Pinpoint the cell where the given text exists, returning its [x, y] midpoint coordinate. 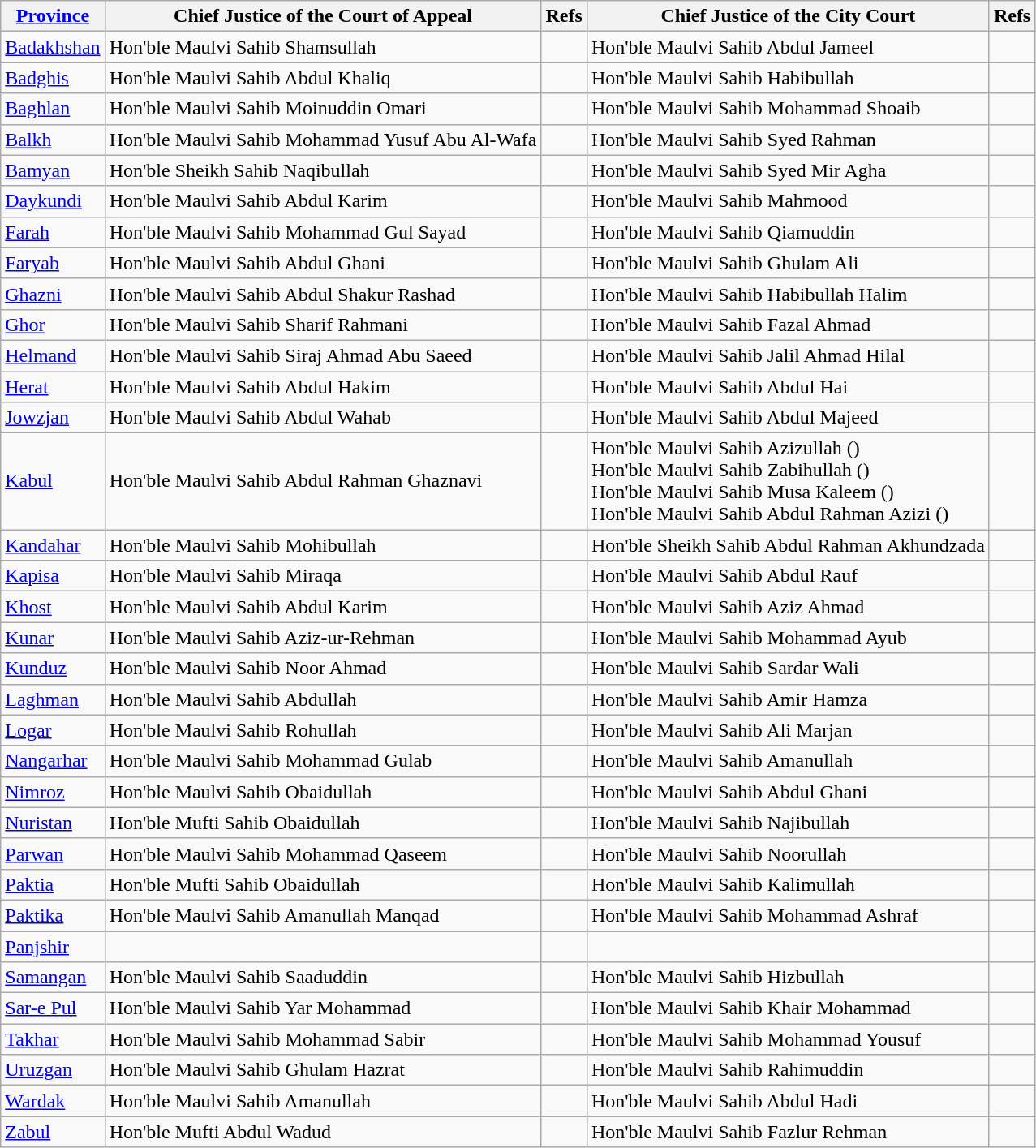
Ghazni [53, 294]
Hon'ble Sheikh Sahib Abdul Rahman Akhundzada [788, 545]
Hon'ble Maulvi Sahib Abdullah [323, 699]
Hon'ble Maulvi Sahib Mohibullah [323, 545]
Hon'ble Maulvi Sahib Khair Mohammad [788, 1008]
Hon'ble Maulvi Sahib Habibullah Halim [788, 294]
Hon'ble Maulvi Sahib Sardar Wali [788, 669]
Hon'ble Maulvi Sahib Jalil Ahmad Hilal [788, 355]
Hon'ble Maulvi Sahib Abdul Shakur Rashad [323, 294]
Hon'ble Maulvi Sahib Mohammad Gul Sayad [323, 232]
Hon'ble Maulvi Sahib Abdul Wahab [323, 418]
Parwan [53, 853]
Wardak [53, 1101]
Hon'ble Maulvi Sahib Saaduddin [323, 978]
Hon'ble Maulvi Sahib Hizbullah [788, 978]
Hon'ble Maulvi Sahib Mohammad Yousuf [788, 1039]
Hon'ble Maulvi Sahib Mohammad Ayub [788, 638]
Hon'ble Maulvi Sahib Abdul Hakim [323, 387]
Hon'ble Maulvi Sahib Obaidullah [323, 792]
Logar [53, 730]
Hon'ble Maulvi Sahib Ghulam Ali [788, 263]
Hon'ble Maulvi Sahib Mohammad Yusuf Abu Al-Wafa [323, 140]
Badakhshan [53, 47]
Ghor [53, 325]
Paktia [53, 884]
Hon'ble Maulvi Sahib Abdul Rauf [788, 576]
Nimroz [53, 792]
Farah [53, 232]
Hon'ble Maulvi Sahib Syed Mir Agha [788, 170]
Bamyan [53, 170]
Balkh [53, 140]
Uruzgan [53, 1070]
Takhar [53, 1039]
Hon'ble Mufti Abdul Wadud [323, 1132]
Hon'ble Maulvi Sahib Ali Marjan [788, 730]
Faryab [53, 263]
Hon'ble Maulvi Sahib Abdul Majeed [788, 418]
Hon'ble Maulvi Sahib Abdul Khaliq [323, 78]
Hon'ble Maulvi Sahib Sharif Rahmani [323, 325]
Kunar [53, 638]
Kandahar [53, 545]
Hon'ble Maulvi Sahib Amanullah Manqad [323, 915]
Hon'ble Maulvi Sahib Rohullah [323, 730]
Samangan [53, 978]
Hon'ble Maulvi Sahib Mahmood [788, 201]
Hon'ble Maulvi Sahib Rahimuddin [788, 1070]
Hon'ble Maulvi Sahib Qiamuddin [788, 232]
Zabul [53, 1132]
Badghis [53, 78]
Hon'ble Maulvi Sahib Ghulam Hazrat [323, 1070]
Hon'ble Maulvi Sahib Kalimullah [788, 884]
Hon'ble Maulvi Sahib Abdul Rahman Ghaznavi [323, 482]
Chief Justice of the City Court [788, 16]
Panjshir [53, 947]
Laghman [53, 699]
Hon'ble Maulvi Sahib Abdul Hadi [788, 1101]
Hon'ble Maulvi Sahib Najibullah [788, 823]
Hon'ble Maulvi Sahib Fazal Ahmad [788, 325]
Hon'ble Maulvi Sahib Mohammad Qaseem [323, 853]
Hon'ble Maulvi Sahib Fazlur Rehman [788, 1132]
Hon'ble Maulvi Sahib Moinuddin Omari [323, 109]
Hon'ble Maulvi Sahib Siraj Ahmad Abu Saeed [323, 355]
Nuristan [53, 823]
Baghlan [53, 109]
Hon'ble Maulvi Sahib Noorullah [788, 853]
Hon'ble Maulvi Sahib Aziz-ur-Rehman [323, 638]
Hon'ble Maulvi Sahib Aziz Ahmad [788, 607]
Hon'ble Maulvi Sahib Abdul Hai [788, 387]
Hon'ble Maulvi Sahib Syed Rahman [788, 140]
Hon'ble Maulvi Sahib Abdul Jameel [788, 47]
Hon'ble Maulvi Sahib Mohammad Ashraf [788, 915]
Hon'ble Maulvi Sahib Noor Ahmad [323, 669]
Hon'ble Maulvi Sahib Miraqa [323, 576]
Khost [53, 607]
Hon'ble Maulvi Sahib Mohammad Gulab [323, 761]
Province [53, 16]
Hon'ble Maulvi Sahib Amir Hamza [788, 699]
Kunduz [53, 669]
Hon'ble Maulvi Sahib Habibullah [788, 78]
Sar-e Pul [53, 1008]
Jowzjan [53, 418]
Kapisa [53, 576]
Kabul [53, 482]
Hon'ble Maulvi Sahib Mohammad Sabir [323, 1039]
Hon'ble Maulvi Sahib Azizullah () Hon'ble Maulvi Sahib Zabihullah () Hon'ble Maulvi Sahib Musa Kaleem () Hon'ble Maulvi Sahib Abdul Rahman Azizi () [788, 482]
Hon'ble Maulvi Sahib Yar Mohammad [323, 1008]
Paktika [53, 915]
Chief Justice of the Court of Appeal [323, 16]
Hon'ble Maulvi Sahib Shamsullah [323, 47]
Helmand [53, 355]
Daykundi [53, 201]
Hon'ble Sheikh Sahib Naqibullah [323, 170]
Nangarhar [53, 761]
Herat [53, 387]
Hon'ble Maulvi Sahib Mohammad Shoaib [788, 109]
